Locate the cell with the specified text and output its (X, Y) center coordinate. 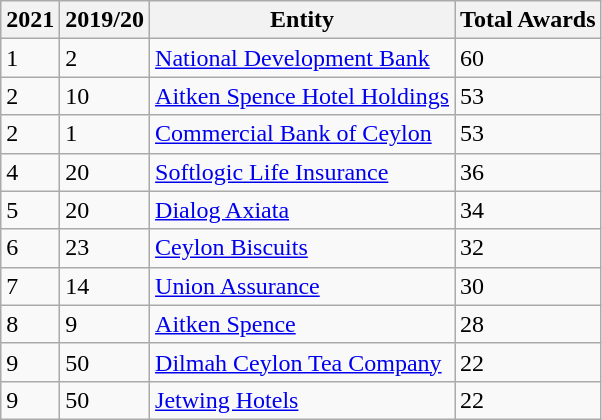
2021 (30, 20)
Jetwing Hotels (302, 400)
Commercial Bank of Ceylon (302, 134)
Softlogic Life Insurance (302, 172)
23 (105, 248)
Union Assurance (302, 286)
8 (30, 324)
5 (30, 210)
6 (30, 248)
Aitken Spence Hotel Holdings (302, 96)
Total Awards (528, 20)
34 (528, 210)
36 (528, 172)
Dialog Axiata (302, 210)
Dilmah Ceylon Tea Company (302, 362)
30 (528, 286)
60 (528, 58)
Entity (302, 20)
10 (105, 96)
National Development Bank (302, 58)
7 (30, 286)
28 (528, 324)
32 (528, 248)
14 (105, 286)
Ceylon Biscuits (302, 248)
Aitken Spence (302, 324)
2019/20 (105, 20)
4 (30, 172)
